Return (x, y) of the center of cell containing provided text 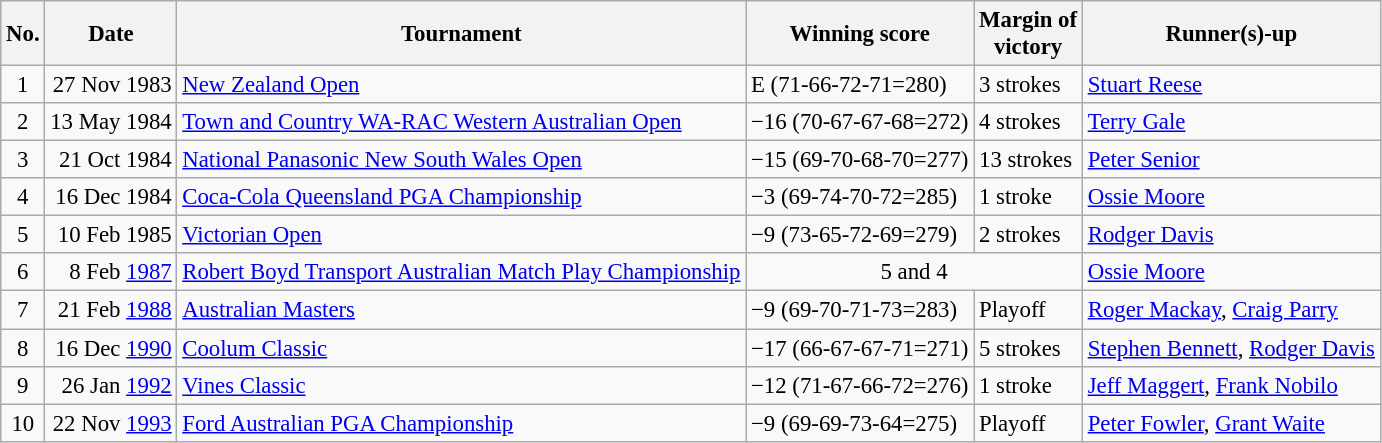
Rodger Davis (1231, 235)
Stephen Bennett, Rodger Davis (1231, 348)
5 (23, 235)
7 (23, 310)
No. (23, 34)
Jeff Maggert, Frank Nobilo (1231, 385)
21 Feb 1988 (111, 310)
−16 (70-67-67-68=272) (860, 122)
Margin ofvictory (1028, 34)
Runner(s)-up (1231, 34)
4 (23, 197)
−9 (69-69-73-64=275) (860, 423)
26 Jan 1992 (111, 385)
Roger Mackay, Craig Parry (1231, 310)
E (71-66-72-71=280) (860, 85)
8 Feb 1987 (111, 273)
Winning score (860, 34)
2 strokes (1028, 235)
10 Feb 1985 (111, 235)
13 strokes (1028, 160)
Stuart Reese (1231, 85)
−3 (69-74-70-72=285) (860, 197)
Date (111, 34)
Coca-Cola Queensland PGA Championship (462, 197)
Tournament (462, 34)
5 strokes (1028, 348)
Town and Country WA-RAC Western Australian Open (462, 122)
Terry Gale (1231, 122)
6 (23, 273)
Peter Senior (1231, 160)
8 (23, 348)
27 Nov 1983 (111, 85)
Peter Fowler, Grant Waite (1231, 423)
3 (23, 160)
1 (23, 85)
2 (23, 122)
Robert Boyd Transport Australian Match Play Championship (462, 273)
National Panasonic New South Wales Open (462, 160)
9 (23, 385)
Australian Masters (462, 310)
Coolum Classic (462, 348)
−17 (66-67-67-71=271) (860, 348)
22 Nov 1993 (111, 423)
Victorian Open (462, 235)
4 strokes (1028, 122)
−12 (71-67-66-72=276) (860, 385)
New Zealand Open (462, 85)
13 May 1984 (111, 122)
3 strokes (1028, 85)
Vines Classic (462, 385)
10 (23, 423)
−15 (69-70-68-70=277) (860, 160)
Ford Australian PGA Championship (462, 423)
21 Oct 1984 (111, 160)
16 Dec 1990 (111, 348)
5 and 4 (914, 273)
−9 (73-65-72-69=279) (860, 235)
16 Dec 1984 (111, 197)
−9 (69-70-71-73=283) (860, 310)
